For the text-containing cell, return its midpoint in (x, y) coordinate format. 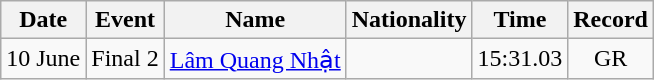
Lâm Quang Nhật (255, 59)
10 June (44, 59)
Name (255, 20)
Event (125, 20)
Final 2 (125, 59)
Time (520, 20)
Nationality (409, 20)
GR (611, 59)
15:31.03 (520, 59)
Date (44, 20)
Record (611, 20)
